From the cell containing the given text, extract its center point as [X, Y] coordinate. 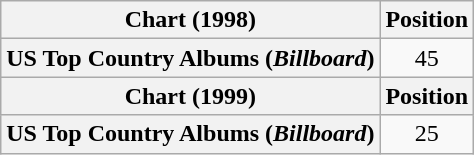
25 [427, 134]
Chart (1999) [190, 96]
45 [427, 58]
Chart (1998) [190, 20]
